Search for the cell housing the specified text and yield its [x, y] center coordinate. 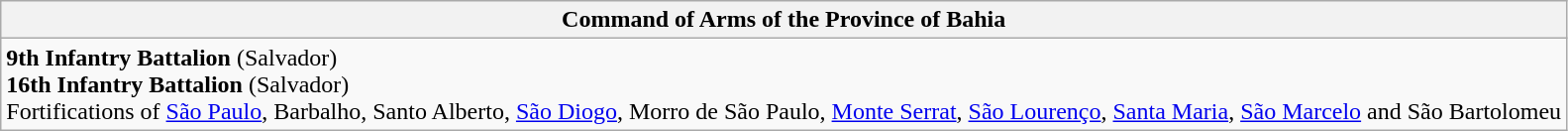
Command of Arms of the Province of Bahia [784, 20]
